For the text-containing cell, return its midpoint in [x, y] coordinate format. 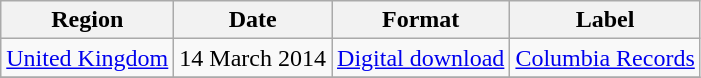
14 March 2014 [253, 58]
Columbia Records [605, 58]
Label [605, 20]
United Kingdom [88, 58]
Region [88, 20]
Date [253, 20]
Format [421, 20]
Digital download [421, 58]
